Locate the cell with the specified text and output its [x, y] center coordinate. 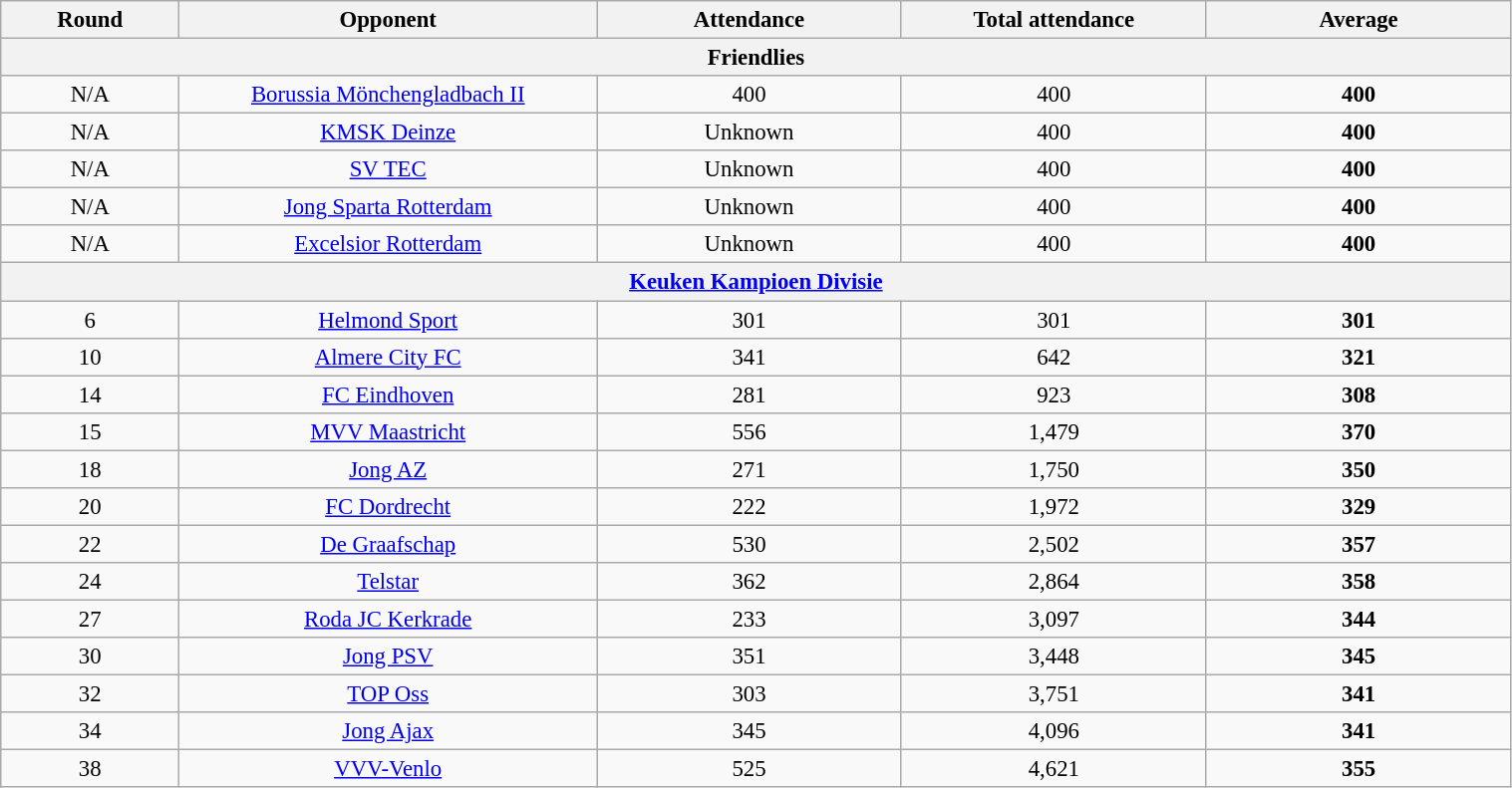
TOP Oss [389, 694]
10 [90, 357]
Round [90, 20]
321 [1359, 357]
556 [750, 431]
Almere City FC [389, 357]
Jong Sparta Rotterdam [389, 207]
1,479 [1054, 431]
De Graafschap [389, 544]
4,096 [1054, 731]
14 [90, 394]
357 [1359, 544]
Jong PSV [389, 657]
355 [1359, 769]
Friendlies [756, 58]
Opponent [389, 20]
24 [90, 582]
20 [90, 507]
344 [1359, 619]
281 [750, 394]
2,502 [1054, 544]
308 [1359, 394]
18 [90, 469]
VVV-Venlo [389, 769]
Jong Ajax [389, 731]
351 [750, 657]
22 [90, 544]
MVV Maastricht [389, 431]
27 [90, 619]
303 [750, 694]
34 [90, 731]
SV TEC [389, 169]
3,751 [1054, 694]
15 [90, 431]
Average [1359, 20]
Keuken Kampioen Divisie [756, 282]
329 [1359, 507]
Borussia Mönchengladbach II [389, 95]
Helmond Sport [389, 320]
FC Dordrecht [389, 507]
358 [1359, 582]
FC Eindhoven [389, 394]
362 [750, 582]
2,864 [1054, 582]
32 [90, 694]
1,972 [1054, 507]
350 [1359, 469]
271 [750, 469]
1,750 [1054, 469]
530 [750, 544]
525 [750, 769]
Total attendance [1054, 20]
Attendance [750, 20]
Excelsior Rotterdam [389, 244]
3,097 [1054, 619]
38 [90, 769]
642 [1054, 357]
923 [1054, 394]
6 [90, 320]
Telstar [389, 582]
4,621 [1054, 769]
370 [1359, 431]
222 [750, 507]
233 [750, 619]
30 [90, 657]
KMSK Deinze [389, 132]
Roda JC Kerkrade [389, 619]
Jong AZ [389, 469]
3,448 [1054, 657]
